Extract the (x, y) coordinate from the center of the cell holding the provided text.  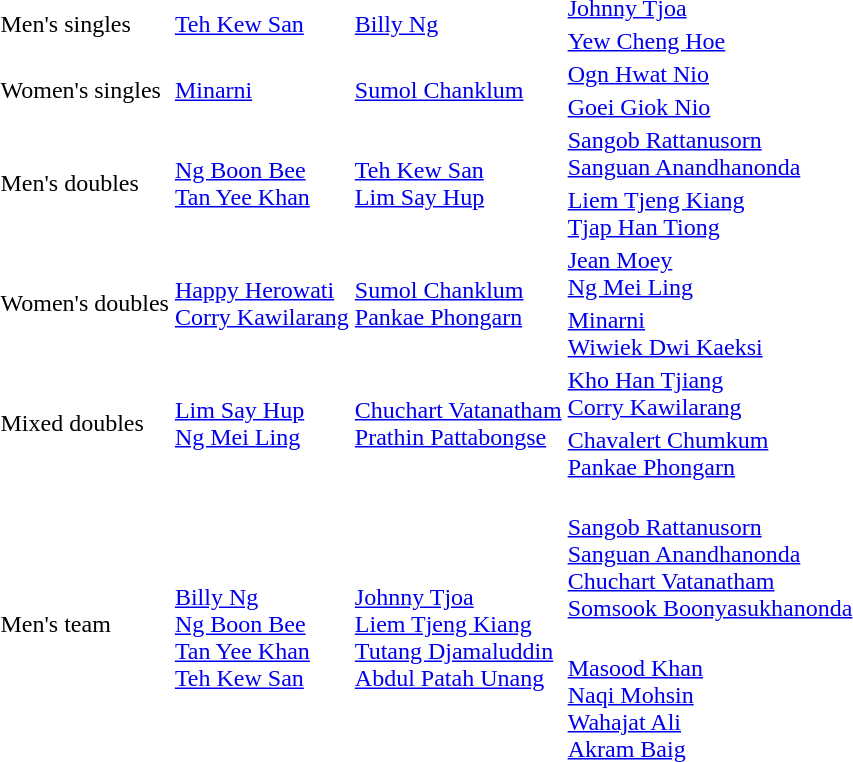
Chuchart Vatanatham Prathin Pattabongse (458, 424)
Happy Herowati Corry Kawilarang (262, 304)
Minarni (262, 90)
Sumol Chanklum (458, 90)
Lim Say Hup Ng Mei Ling (262, 424)
Ng Boon Bee Tan Yee Khan (262, 184)
Teh Kew San Lim Say Hup (458, 184)
Sumol Chanklum Pankae Phongarn (458, 304)
